For the text-containing cell, return its midpoint in [x, y] coordinate format. 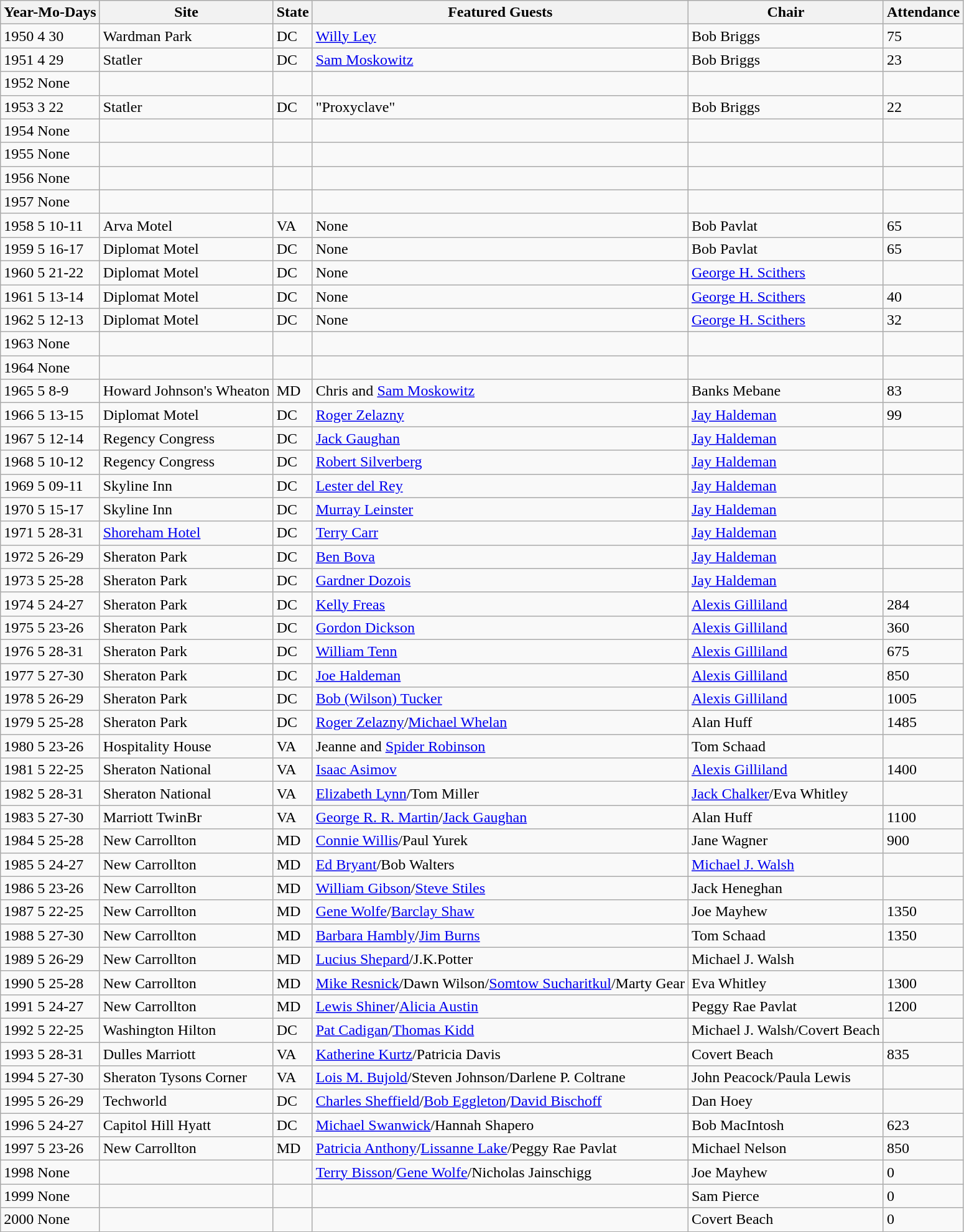
Mike Resnick/Dawn Wilson/Somtow Sucharitkul/Marty Gear [500, 983]
1958 5 10-11 [50, 225]
1982 5 28-31 [50, 794]
1962 5 12-13 [50, 320]
Jack Chalker/Eva Whitley [786, 794]
Bob (Wilson) Tucker [500, 699]
Jack Gaughan [500, 438]
1978 5 26-29 [50, 699]
623 [923, 1125]
John Peacock/Paula Lewis [786, 1078]
Capitol Hill Hyatt [187, 1125]
1992 5 22-25 [50, 1030]
1965 5 8-9 [50, 391]
Jane Wagner [786, 841]
Year-Mo-Days [50, 12]
1950 4 30 [50, 36]
360 [923, 628]
1986 5 23-26 [50, 888]
1973 5 25-28 [50, 580]
1400 [923, 770]
1200 [923, 1006]
675 [923, 651]
William Gibson/Steve Stiles [500, 888]
Gordon Dickson [500, 628]
1985 5 24-27 [50, 864]
22 [923, 107]
1980 5 23-26 [50, 746]
1971 5 28-31 [50, 533]
1994 5 27-30 [50, 1078]
1983 5 27-30 [50, 817]
Peggy Rae Pavlat [786, 1006]
Michael J. Walsh/Covert Beach [786, 1030]
Attendance [923, 12]
1485 [923, 723]
Chair [786, 12]
1968 5 10-12 [50, 462]
1969 5 09-11 [50, 486]
George R. R. Martin/Jack Gaughan [500, 817]
1979 5 25-28 [50, 723]
1956 None [50, 178]
1988 5 27-30 [50, 935]
1954 None [50, 131]
1970 5 15-17 [50, 509]
Bob MacIntosh [786, 1125]
1961 5 13-14 [50, 297]
1975 5 23-26 [50, 628]
Terry Carr [500, 533]
1300 [923, 983]
1996 5 24-27 [50, 1125]
Marriott TwinBr [187, 817]
Lucius Shepard/J.K.Potter [500, 959]
1977 5 27-30 [50, 675]
1990 5 25-28 [50, 983]
1966 5 13-15 [50, 415]
Murray Leinster [500, 509]
1972 5 26-29 [50, 557]
Dan Hoey [786, 1101]
Gardner Dozois [500, 580]
1981 5 22-25 [50, 770]
1974 5 24-27 [50, 604]
Isaac Asimov [500, 770]
Connie Willis/Paul Yurek [500, 841]
Featured Guests [500, 12]
Patricia Anthony/Lissanne Lake/Peggy Rae Pavlat [500, 1149]
83 [923, 391]
23 [923, 60]
1989 5 26-29 [50, 959]
Arva Motel [187, 225]
1995 5 26-29 [50, 1101]
1957 None [50, 201]
Sam Moskowitz [500, 60]
1999 None [50, 1196]
Charles Sheffield/Bob Eggleton/David Bischoff [500, 1101]
Eva Whitley [786, 983]
1951 4 29 [50, 60]
Roger Zelazny [500, 415]
900 [923, 841]
1984 5 25-28 [50, 841]
Robert Silverberg [500, 462]
Gene Wolfe/Barclay Shaw [500, 912]
835 [923, 1054]
1963 None [50, 344]
Willy Ley [500, 36]
1976 5 28-31 [50, 651]
40 [923, 297]
99 [923, 415]
Michael Swanwick/Hannah Shapero [500, 1125]
1960 5 21-22 [50, 272]
1987 5 22-25 [50, 912]
2000 None [50, 1220]
Chris and Sam Moskowitz [500, 391]
1967 5 12-14 [50, 438]
"Proxyclave" [500, 107]
Kelly Freas [500, 604]
Lewis Shiner/Alicia Austin [500, 1006]
William Tenn [500, 651]
Washington Hilton [187, 1030]
Barbara Hambly/Jim Burns [500, 935]
1955 None [50, 154]
Jack Heneghan [786, 888]
Roger Zelazny/Michael Whelan [500, 723]
1991 5 24-27 [50, 1006]
1100 [923, 817]
Shoreham Hotel [187, 533]
Techworld [187, 1101]
Sam Pierce [786, 1196]
1964 None [50, 368]
Joe Haldeman [500, 675]
Sheraton Tysons Corner [187, 1078]
Howard Johnson's Wheaton [187, 391]
Wardman Park [187, 36]
284 [923, 604]
1998 None [50, 1172]
Ben Bova [500, 557]
Elizabeth Lynn/Tom Miller [500, 794]
Terry Bisson/Gene Wolfe/Nicholas Jainschigg [500, 1172]
1952 None [50, 83]
1959 5 16-17 [50, 249]
Dulles Marriott [187, 1054]
1005 [923, 699]
1997 5 23-26 [50, 1149]
75 [923, 36]
Lester del Rey [500, 486]
Michael Nelson [786, 1149]
State [292, 12]
Site [187, 12]
Ed Bryant/Bob Walters [500, 864]
Katherine Kurtz/Patricia Davis [500, 1054]
1993 5 28-31 [50, 1054]
Hospitality House [187, 746]
Lois M. Bujold/Steven Johnson/Darlene P. Coltrane [500, 1078]
Banks Mebane [786, 391]
Pat Cadigan/Thomas Kidd [500, 1030]
1953 3 22 [50, 107]
Jeanne and Spider Robinson [500, 746]
32 [923, 320]
